Extract the [X, Y] coordinate from the center of the cell holding the provided text.  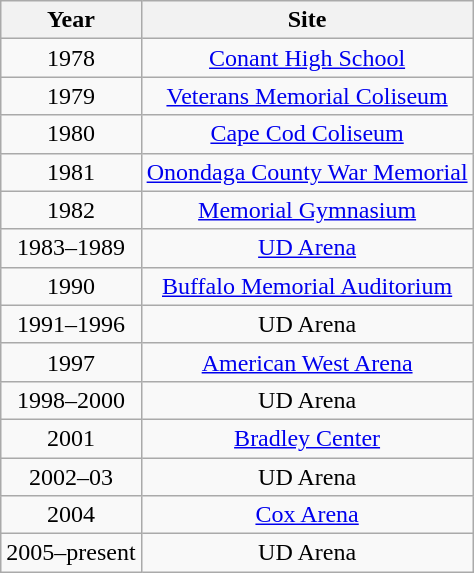
Onondaga County War Memorial [307, 172]
1990 [71, 286]
American West Arena [307, 362]
Year [71, 20]
Buffalo Memorial Auditorium [307, 286]
2004 [71, 515]
1997 [71, 362]
2005–present [71, 553]
1981 [71, 172]
Site [307, 20]
Cox Arena [307, 515]
Cape Cod Coliseum [307, 134]
Bradley Center [307, 438]
2001 [71, 438]
1998–2000 [71, 400]
Memorial Gymnasium [307, 210]
1991–1996 [71, 324]
1978 [71, 58]
1983–1989 [71, 248]
2002–03 [71, 477]
1982 [71, 210]
Conant High School [307, 58]
1980 [71, 134]
Veterans Memorial Coliseum [307, 96]
1979 [71, 96]
